Determine the (X, Y) coordinate at the center of the cell enclosing the given text.  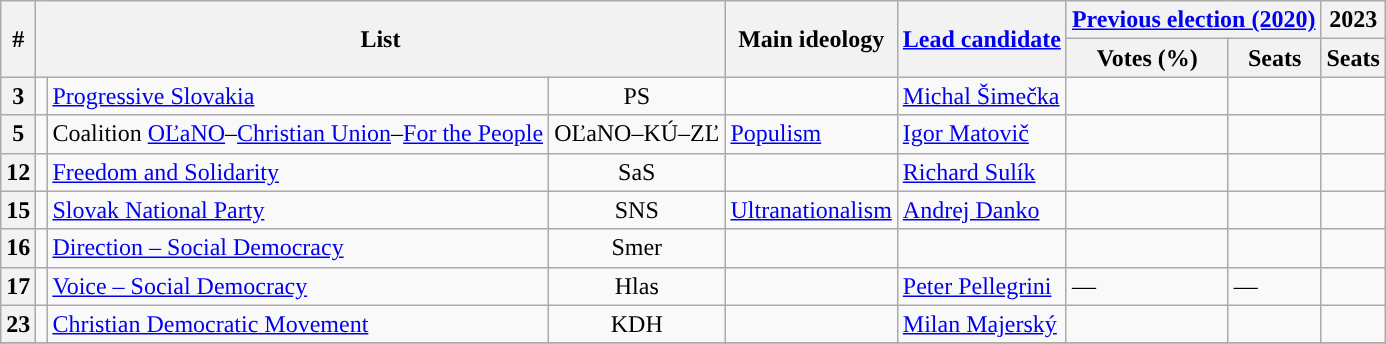
OĽaNO–KÚ–ZĽ (637, 134)
Peter Pellegrini (982, 286)
SNS (637, 210)
PS (637, 96)
Populism (811, 134)
Lead candidate (982, 39)
17 (18, 286)
3 (18, 96)
23 (18, 324)
Christian Democratic Movement (298, 324)
5 (18, 134)
Direction – Social Democracy (298, 248)
KDH (637, 324)
# (18, 39)
Progressive Slovakia (298, 96)
Richard Sulík (982, 172)
Ultranationalism (811, 210)
Milan Majerský (982, 324)
Igor Matovič (982, 134)
16 (18, 248)
Smer (637, 248)
List (380, 39)
Voice – Social Democracy (298, 286)
Main ideology (811, 39)
Slovak National Party (298, 210)
Michal Šimečka (982, 96)
Previous election (2020) (1194, 20)
12 (18, 172)
Votes (%) (1147, 58)
SaS (637, 172)
Hlas (637, 286)
15 (18, 210)
2023 (1353, 20)
Andrej Danko (982, 210)
Coalition OĽaNO–Christian Union–For the People (298, 134)
Freedom and Solidarity (298, 172)
